From the cell containing the given text, extract its center point as (X, Y) coordinate. 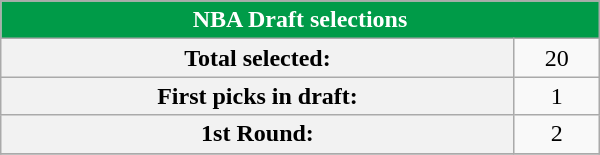
20 (556, 58)
1st Round: (258, 134)
Total selected: (258, 58)
2 (556, 134)
NBA Draft selections (300, 20)
First picks in draft: (258, 96)
1 (556, 96)
